Scan for the cell matching the given text and deliver its (X, Y) coordinate at center. 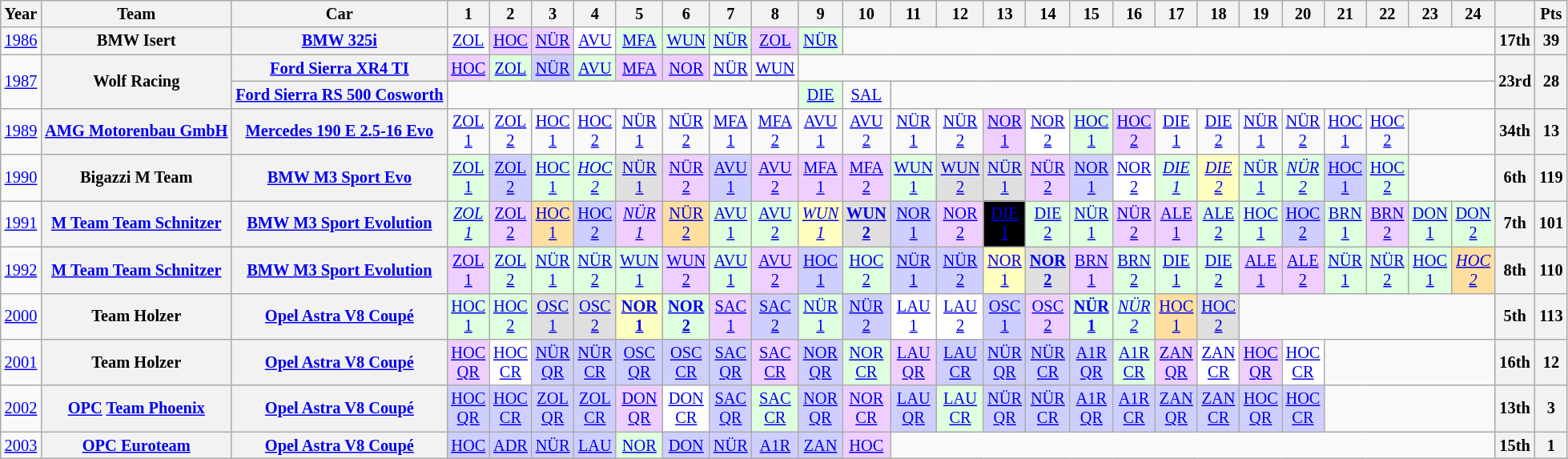
23 (1430, 14)
110 (1551, 270)
BMW 325i (340, 41)
ZOLQR (553, 409)
1987 (21, 82)
OSCCR (686, 362)
13th (1514, 409)
ZOLCR (596, 409)
7 (730, 14)
Pts (1551, 14)
DIE (820, 95)
1986 (21, 41)
11 (914, 14)
DON2 (1474, 223)
1990 (21, 178)
6th (1514, 178)
Ford Sierra RS 500 Cosworth (340, 95)
LAU (596, 445)
SAC1 (730, 316)
ADR (511, 445)
6 (686, 14)
39 (1551, 41)
ZAN (820, 445)
1991 (21, 223)
10 (866, 14)
OPC Euroteam (136, 445)
Year (21, 14)
19 (1260, 14)
LAU2 (960, 316)
Mercedes 190 E 2.5-16 Evo (340, 131)
8th (1514, 270)
17 (1176, 14)
2002 (21, 409)
20 (1304, 14)
18 (1219, 14)
8 (775, 14)
14 (1047, 14)
A1R (775, 445)
Car (340, 14)
Ford Sierra XR4 TI (340, 68)
LAU1 (914, 316)
DONQR (639, 409)
2 (511, 14)
119 (1551, 178)
2001 (21, 362)
7th (1514, 223)
DON1 (1430, 223)
DONCR (686, 409)
113 (1551, 316)
OPC Team Phoenix (136, 409)
Wolf Racing (136, 82)
2003 (21, 445)
BMW Isert (136, 41)
17th (1514, 41)
1989 (21, 131)
9 (820, 14)
OSCQR (639, 362)
Team (136, 14)
15th (1514, 445)
AMG Motorenbau GmbH (136, 131)
5th (1514, 316)
15 (1092, 14)
23rd (1514, 82)
SAC2 (775, 316)
2000 (21, 316)
BMW M3 Sport Evo (340, 178)
SAL (866, 95)
5 (639, 14)
22 (1387, 14)
28 (1551, 82)
101 (1551, 223)
24 (1474, 14)
1992 (21, 270)
4 (596, 14)
Bigazzi M Team (136, 178)
16th (1514, 362)
34th (1514, 131)
21 (1345, 14)
16 (1134, 14)
DON (686, 445)
